Extract the [X, Y] coordinate from the center of the cell holding the provided text.  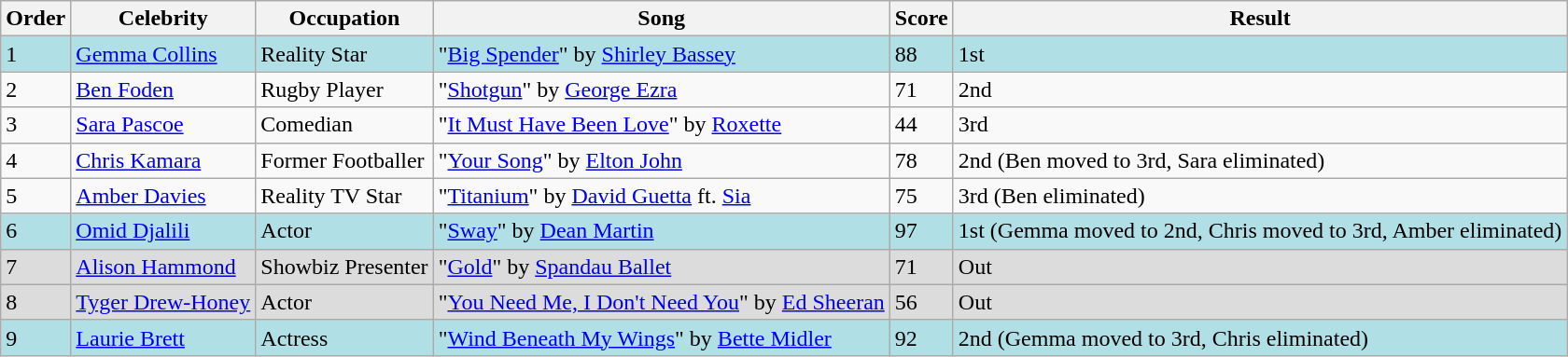
2nd (Ben moved to 3rd, Sara eliminated) [1260, 160]
92 [921, 337]
"Your Song" by Elton John [661, 160]
1st [1260, 54]
Sara Pascoe [163, 125]
Amber Davies [163, 196]
2nd [1260, 89]
Reality Star [344, 54]
Laurie Brett [163, 337]
3rd (Ben eliminated) [1260, 196]
Showbiz Presenter [344, 267]
5 [35, 196]
Gemma Collins [163, 54]
1 [35, 54]
88 [921, 54]
Celebrity [163, 19]
3 [35, 125]
Chris Kamara [163, 160]
Song [661, 19]
"Titanium" by David Guetta ft. Sia [661, 196]
3rd [1260, 125]
Comedian [344, 125]
78 [921, 160]
Rugby Player [344, 89]
"You Need Me, I Don't Need You" by Ed Sheeran [661, 302]
Occupation [344, 19]
"Wind Beneath My Wings" by Bette Midler [661, 337]
56 [921, 302]
Reality TV Star [344, 196]
"Sway" by Dean Martin [661, 231]
Score [921, 19]
44 [921, 125]
2 [35, 89]
Order [35, 19]
"Shotgun" by George Ezra [661, 89]
75 [921, 196]
Ben Foden [163, 89]
Omid Djalili [163, 231]
6 [35, 231]
Result [1260, 19]
9 [35, 337]
2nd (Gemma moved to 3rd, Chris eliminated) [1260, 337]
"Big Spender" by Shirley Bassey [661, 54]
4 [35, 160]
Actress [344, 337]
Tyger Drew-Honey [163, 302]
1st (Gemma moved to 2nd, Chris moved to 3rd, Amber eliminated) [1260, 231]
8 [35, 302]
Alison Hammond [163, 267]
"It Must Have Been Love" by Roxette [661, 125]
7 [35, 267]
Former Footballer [344, 160]
97 [921, 231]
"Gold" by Spandau Ballet [661, 267]
